Identify which cell holds the provided text, then report its (X, Y) central coordinate. 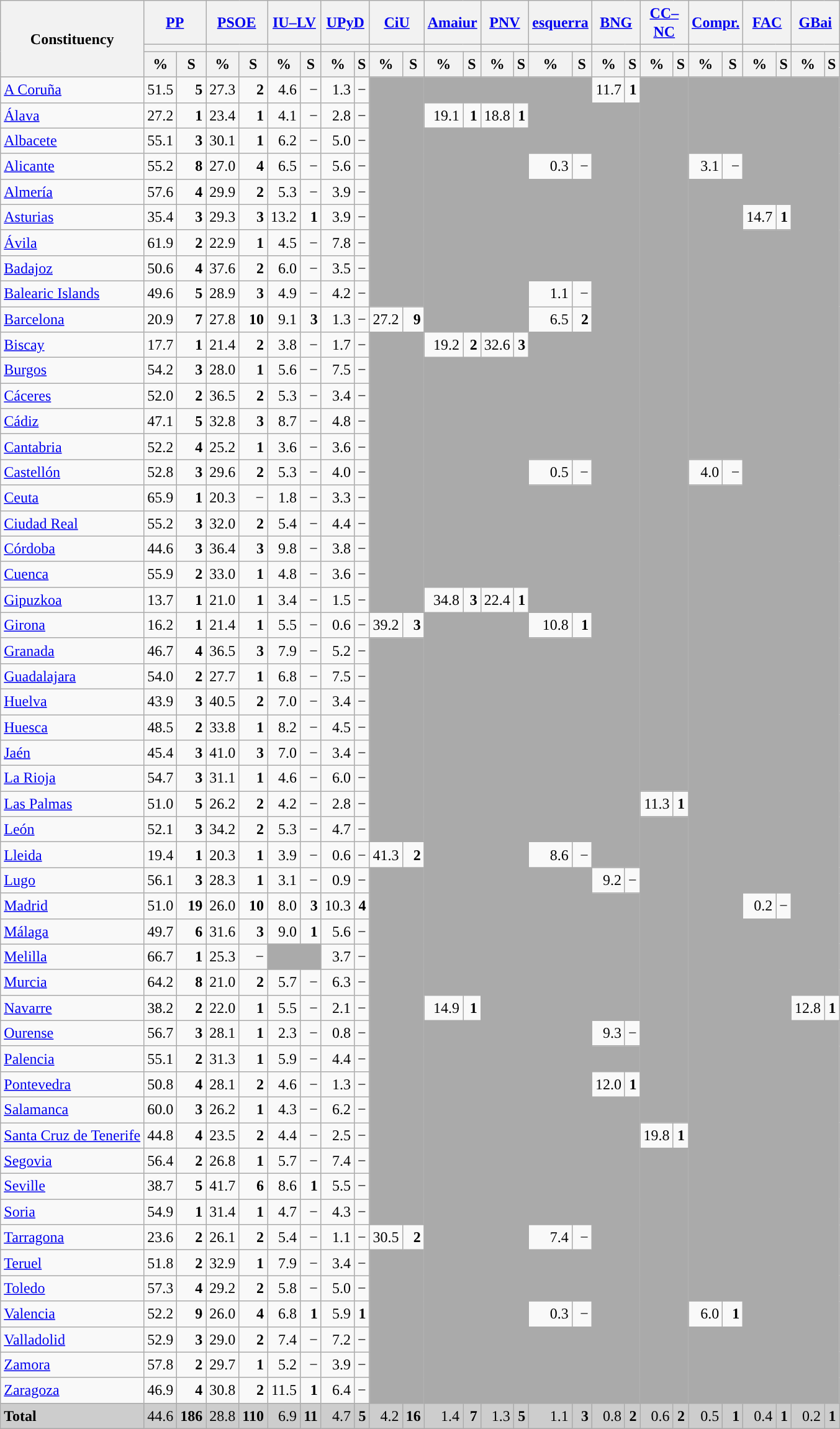
Cantabria (72, 447)
25.3 (222, 956)
Ceuta (72, 498)
Pontevedra (72, 1084)
32.8 (222, 421)
0.4 (760, 1416)
29.3 (222, 217)
11.3 (657, 804)
35.4 (160, 217)
Burgos (72, 370)
Balearic Islands (72, 293)
8.7 (284, 421)
Seville (72, 1186)
11.5 (284, 1390)
3.3 (338, 498)
46.9 (160, 1390)
9.2 (608, 881)
65.9 (160, 498)
Zamora (72, 1365)
29.2 (222, 1288)
26.1 (222, 1237)
7.8 (338, 242)
16 (413, 1416)
UPyD (345, 22)
12.8 (807, 1007)
Ourense (72, 1033)
9.0 (284, 932)
6.4 (338, 1390)
Zaragoza (72, 1390)
16.2 (160, 625)
3.5 (338, 268)
PNV (504, 22)
14.9 (443, 1007)
6.3 (338, 982)
Gipuzkoa (72, 600)
66.7 (160, 956)
31.3 (222, 1058)
BNG (616, 22)
12.0 (608, 1084)
55.9 (160, 574)
23.5 (222, 1135)
Ávila (72, 242)
Murcia (72, 982)
Cáceres (72, 396)
2.5 (338, 1135)
13.2 (284, 217)
19.1 (443, 116)
GBai (815, 22)
36.4 (222, 549)
Santa Cruz de Tenerife (72, 1135)
Palencia (72, 1058)
Constituency (72, 39)
22.0 (222, 1007)
29.7 (222, 1365)
Málaga (72, 932)
51.8 (160, 1263)
51.5 (160, 89)
Asturias (72, 217)
54.7 (160, 779)
45.4 (160, 753)
27.0 (222, 166)
esquerra (561, 22)
8.0 (284, 905)
9.1 (284, 319)
49.7 (160, 932)
1.8 (284, 498)
Córdoba (72, 549)
57.6 (160, 191)
31.4 (222, 1212)
34.2 (222, 830)
Cuenca (72, 574)
5.8 (284, 1288)
41.7 (222, 1186)
39.2 (386, 625)
2.3 (284, 1033)
IU–LV (294, 22)
Huelva (72, 702)
11.7 (608, 89)
43.9 (160, 702)
2.1 (338, 1007)
Barcelona (72, 319)
64.2 (160, 982)
49.6 (160, 293)
38.7 (160, 1186)
57.3 (160, 1288)
38.2 (160, 1007)
41.3 (386, 855)
CiU (397, 22)
Toledo (72, 1288)
Lleida (72, 855)
Total (72, 1416)
32.0 (222, 523)
30.5 (386, 1237)
28.9 (222, 293)
23.4 (222, 116)
Tarragona (72, 1237)
Girona (72, 625)
52.0 (160, 396)
22.4 (497, 600)
52.1 (160, 830)
37.6 (222, 268)
186 (191, 1416)
Huesca (72, 727)
13.7 (160, 600)
11 (311, 1416)
54.2 (160, 370)
57.8 (160, 1365)
Badajoz (72, 268)
10.8 (550, 625)
40.5 (222, 702)
28.3 (222, 881)
Ciudad Real (72, 523)
Cádiz (72, 421)
54.0 (160, 676)
29.0 (222, 1339)
9.3 (608, 1033)
Jaén (72, 753)
Soria (72, 1212)
48.5 (160, 727)
0.9 (338, 881)
Alicante (72, 166)
3.7 (338, 956)
46.7 (160, 651)
60.0 (160, 1109)
Álava (72, 116)
56.4 (160, 1161)
32.9 (222, 1263)
Valencia (72, 1314)
44.8 (160, 1135)
CC–NC (664, 22)
A Coruña (72, 89)
52.8 (160, 472)
22.9 (222, 242)
Compr. (716, 22)
8.2 (284, 727)
33.0 (222, 574)
25.2 (222, 447)
Almería (72, 191)
52.9 (160, 1339)
19.2 (443, 345)
19 (191, 905)
10.3 (338, 905)
54.9 (160, 1212)
28.8 (222, 1416)
26.8 (222, 1161)
PSOE (237, 22)
1.7 (338, 345)
29.6 (222, 472)
9.8 (284, 549)
47.1 (160, 421)
PP (175, 22)
33.8 (222, 727)
1.5 (338, 600)
19.4 (160, 855)
32.6 (497, 345)
17.7 (160, 345)
56.7 (160, 1033)
Melilla (72, 956)
27.8 (222, 319)
Las Palmas (72, 804)
Lugo (72, 881)
29.9 (222, 191)
Castellón (72, 472)
1.4 (443, 1416)
La Rioja (72, 779)
56.1 (160, 881)
50.6 (160, 268)
7.2 (338, 1339)
4.1 (284, 116)
6.9 (284, 1416)
34.8 (443, 600)
Navarre (72, 1007)
20.9 (160, 319)
4.9 (284, 293)
28.0 (222, 370)
FAC (767, 22)
31.6 (222, 932)
30.1 (222, 140)
Valladolid (72, 1339)
27.7 (222, 676)
Segovia (72, 1161)
18.8 (497, 116)
27.3 (222, 89)
23.6 (160, 1237)
14.7 (760, 217)
Teruel (72, 1263)
Guadalajara (72, 676)
30.8 (222, 1390)
León (72, 830)
61.9 (160, 242)
Albacete (72, 140)
50.8 (160, 1084)
Granada (72, 651)
Madrid (72, 905)
110 (253, 1416)
Amaiur (452, 22)
31.1 (222, 779)
19.8 (657, 1135)
Biscay (72, 345)
Salamanca (72, 1109)
41.0 (222, 753)
